Find where the given text appears and provide that cell's center as [x, y] coordinate. 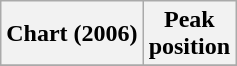
Chart (2006) [72, 34]
Peakposition [189, 34]
